Identify which cell holds the provided text, then report its [X, Y] central coordinate. 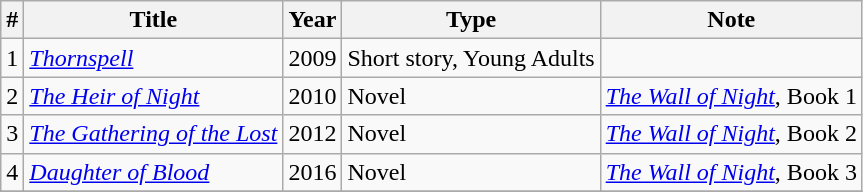
4 [12, 172]
The Heir of Night [154, 96]
The Wall of Night, Book 1 [731, 96]
Daughter of Blood [154, 172]
# [12, 20]
The Wall of Night, Book 3 [731, 172]
Thornspell [154, 58]
2009 [312, 58]
1 [12, 58]
2016 [312, 172]
The Wall of Night, Book 2 [731, 134]
Note [731, 20]
The Gathering of the Lost [154, 134]
2010 [312, 96]
2 [12, 96]
Type [471, 20]
2012 [312, 134]
Short story, Young Adults [471, 58]
3 [12, 134]
Year [312, 20]
Title [154, 20]
